Search for the cell housing the specified text and yield its [x, y] center coordinate. 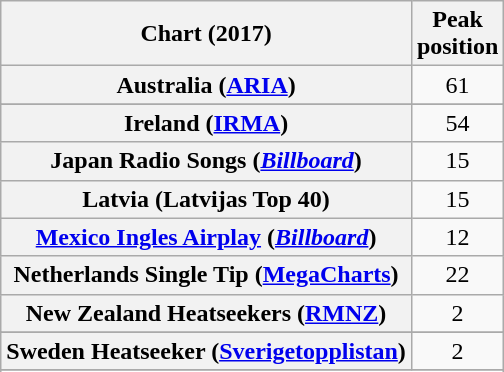
Australia (ARIA) [206, 85]
Chart (2017) [206, 34]
54 [457, 123]
Japan Radio Songs (Billboard) [206, 161]
61 [457, 85]
12 [457, 237]
22 [457, 275]
New Zealand Heatseekers (RMNZ) [206, 313]
Netherlands Single Tip (MegaCharts) [206, 275]
Ireland (IRMA) [206, 123]
Sweden Heatseeker (Sverigetopplistan) [206, 351]
Mexico Ingles Airplay (Billboard) [206, 237]
Peakposition [457, 34]
Latvia (Latvijas Top 40) [206, 199]
